Extract the (X, Y) coordinate from the center of the cell holding the provided text.  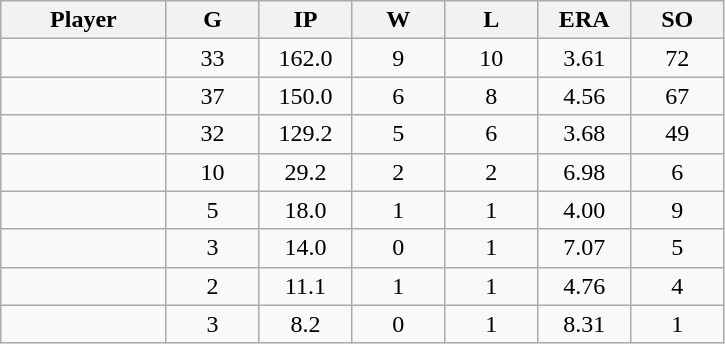
W (398, 20)
L (492, 20)
IP (306, 20)
3.68 (584, 134)
7.07 (584, 248)
11.1 (306, 286)
SO (678, 20)
150.0 (306, 96)
14.0 (306, 248)
8.31 (584, 324)
4.76 (584, 286)
67 (678, 96)
6.98 (584, 172)
8 (492, 96)
4.00 (584, 210)
4.56 (584, 96)
72 (678, 58)
Player (84, 20)
8.2 (306, 324)
29.2 (306, 172)
162.0 (306, 58)
18.0 (306, 210)
4 (678, 286)
G (212, 20)
ERA (584, 20)
33 (212, 58)
49 (678, 134)
3.61 (584, 58)
32 (212, 134)
37 (212, 96)
129.2 (306, 134)
